For the text-containing cell, return its midpoint in (x, y) coordinate format. 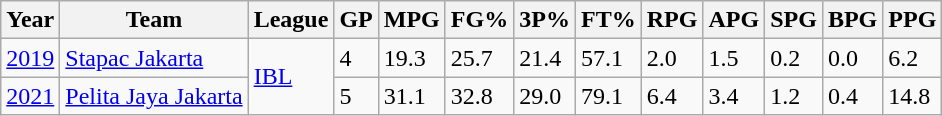
2021 (30, 96)
0.2 (794, 58)
0.0 (852, 58)
6.4 (672, 96)
IBL (291, 77)
31.1 (412, 96)
6.2 (912, 58)
Stapac Jakarta (154, 58)
GP (356, 20)
79.1 (608, 96)
14.8 (912, 96)
League (291, 20)
1.2 (794, 96)
2019 (30, 58)
Year (30, 20)
APG (734, 20)
57.1 (608, 58)
4 (356, 58)
29.0 (545, 96)
5 (356, 96)
RPG (672, 20)
32.8 (479, 96)
SPG (794, 20)
1.5 (734, 58)
BPG (852, 20)
3.4 (734, 96)
3P% (545, 20)
FG% (479, 20)
2.0 (672, 58)
PPG (912, 20)
Pelita Jaya Jakarta (154, 96)
FT% (608, 20)
0.4 (852, 96)
21.4 (545, 58)
25.7 (479, 58)
19.3 (412, 58)
MPG (412, 20)
Team (154, 20)
